Locate the cell with the specified text and output its [X, Y] center coordinate. 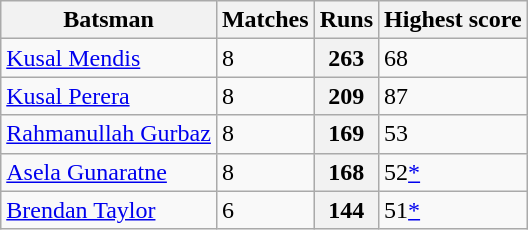
87 [454, 96]
Kusal Mendis [109, 58]
52* [454, 172]
209 [346, 96]
6 [265, 210]
169 [346, 134]
168 [346, 172]
Highest score [454, 20]
Runs [346, 20]
Matches [265, 20]
Rahmanullah Gurbaz [109, 134]
Brendan Taylor [109, 210]
Batsman [109, 20]
53 [454, 134]
Kusal Perera [109, 96]
263 [346, 58]
Asela Gunaratne [109, 172]
68 [454, 58]
51* [454, 210]
144 [346, 210]
